Extract the (X, Y) coordinate from the center of the cell holding the provided text.  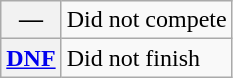
DNF (31, 58)
— (31, 20)
Did not compete (146, 20)
Did not finish (146, 58)
